Detect which cell encompasses the target text, then output its (X, Y) center coordinate. 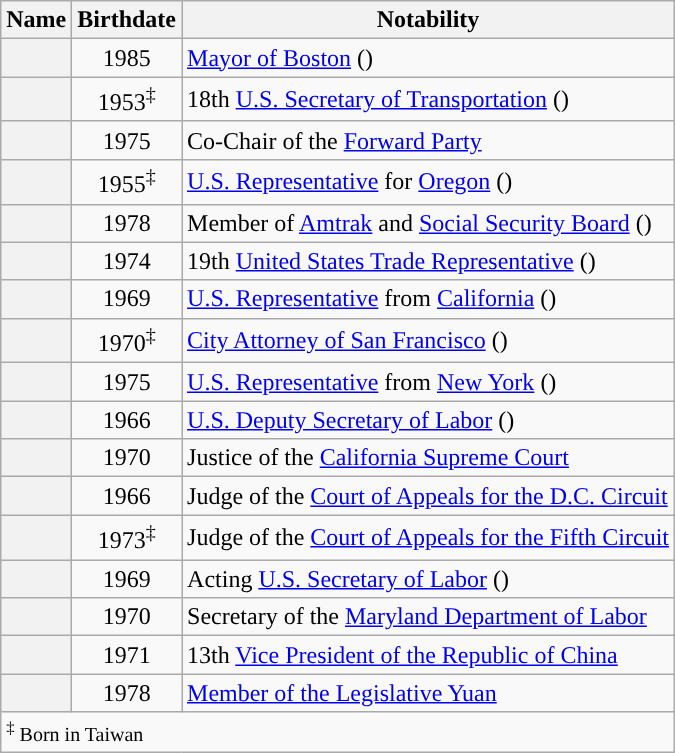
Member of the Legislative Yuan (428, 693)
Birthdate (127, 20)
Notability (428, 20)
U.S. Representative from California () (428, 299)
1955‡ (127, 182)
1974 (127, 261)
1973‡ (127, 538)
Name (36, 20)
Acting U.S. Secretary of Labor () (428, 579)
Mayor of Boston () (428, 58)
18th U.S. Secretary of Transportation () (428, 100)
1953‡ (127, 100)
U.S. Representative for Oregon () (428, 182)
Co-Chair of the Forward Party (428, 140)
Judge of the Court of Appeals for the Fifth Circuit (428, 538)
‡ Born in Taiwan (338, 732)
1970‡ (127, 340)
Member of Amtrak and Social Security Board () (428, 223)
U.S. Deputy Secretary of Labor () (428, 420)
19th United States Trade Representative () (428, 261)
1985 (127, 58)
Justice of the California Supreme Court (428, 458)
U.S. Representative from New York () (428, 382)
Secretary of the Maryland Department of Labor (428, 617)
13th Vice President of the Republic of China (428, 655)
City Attorney of San Francisco () (428, 340)
Judge of the Court of Appeals for the D.C. Circuit (428, 496)
1971 (127, 655)
